Output the [x, y] coordinate of the center of the cell containing the given text.  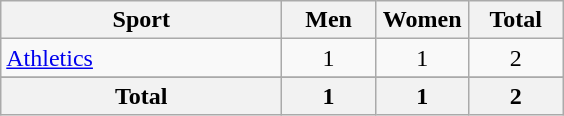
Sport [142, 20]
Athletics [142, 58]
Women [422, 20]
Men [329, 20]
